Search for the cell housing the specified text and yield its [X, Y] center coordinate. 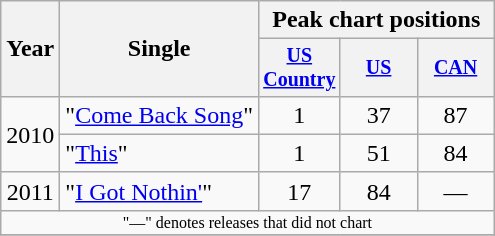
Year [30, 49]
51 [378, 153]
US [378, 68]
US Country [299, 68]
87 [456, 115]
CAN [456, 68]
"Come Back Song" [160, 115]
"—" denotes releases that did not chart [248, 222]
Peak chart positions [376, 20]
37 [378, 115]
2010 [30, 134]
17 [299, 191]
"I Got Nothin'" [160, 191]
2011 [30, 191]
"This" [160, 153]
— [456, 191]
Single [160, 49]
